Return the [x, y] coordinate for the center point of the cell that contains the specified text.  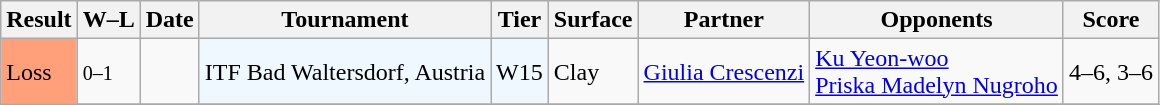
W–L [108, 20]
Score [1110, 20]
Ku Yeon-woo Priska Madelyn Nugroho [937, 72]
Partner [724, 20]
Loss [39, 72]
ITF Bad Waltersdorf, Austria [344, 72]
Tier [520, 20]
Result [39, 20]
Opponents [937, 20]
4–6, 3–6 [1110, 72]
Date [170, 20]
W15 [520, 72]
Giulia Crescenzi [724, 72]
Surface [593, 20]
Tournament [344, 20]
Clay [593, 72]
0–1 [108, 72]
